Locate the cell with the specified text and output its [X, Y] center coordinate. 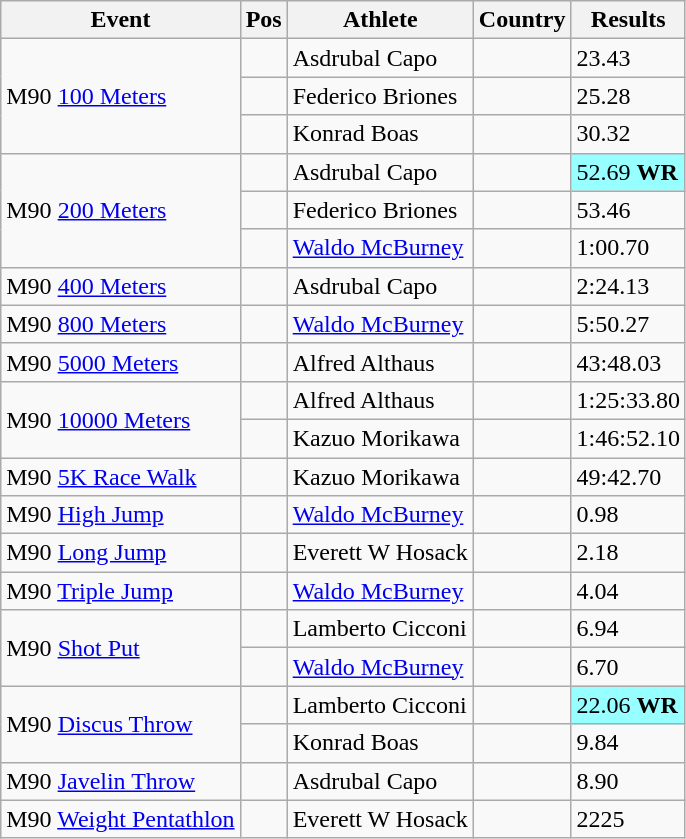
22.06 WR [628, 705]
43:48.03 [628, 362]
1:00.70 [628, 248]
6.70 [628, 667]
4.04 [628, 591]
23.43 [628, 58]
M90 Shot Put [120, 648]
52.69 WR [628, 172]
Pos [264, 20]
M90 10000 Meters [120, 419]
Event [120, 20]
M90 5000 Meters [120, 362]
1:25:33.80 [628, 400]
M90 Weight Pentathlon [120, 819]
6.94 [628, 629]
M90 Long Jump [120, 553]
2:24.13 [628, 286]
Results [628, 20]
8.90 [628, 781]
49:42.70 [628, 477]
M90 High Jump [120, 515]
2225 [628, 819]
9.84 [628, 743]
M90 200 Meters [120, 210]
53.46 [628, 210]
1:46:52.10 [628, 438]
M90 800 Meters [120, 324]
Country [522, 20]
M90 Discus Throw [120, 724]
0.98 [628, 515]
M90 400 Meters [120, 286]
Athlete [380, 20]
25.28 [628, 96]
M90 5K Race Walk [120, 477]
M90 100 Meters [120, 96]
5:50.27 [628, 324]
30.32 [628, 134]
M90 Triple Jump [120, 591]
2.18 [628, 553]
M90 Javelin Throw [120, 781]
